Search for the cell housing the specified text and yield its (X, Y) center coordinate. 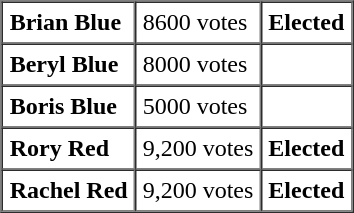
Beryl Blue (68, 65)
5000 votes (198, 107)
8000 votes (198, 65)
Brian Blue (68, 23)
Rachel Red (68, 191)
8600 votes (198, 23)
Rory Red (68, 149)
Boris Blue (68, 107)
